Scan for the cell matching the given text and deliver its (x, y) coordinate at center. 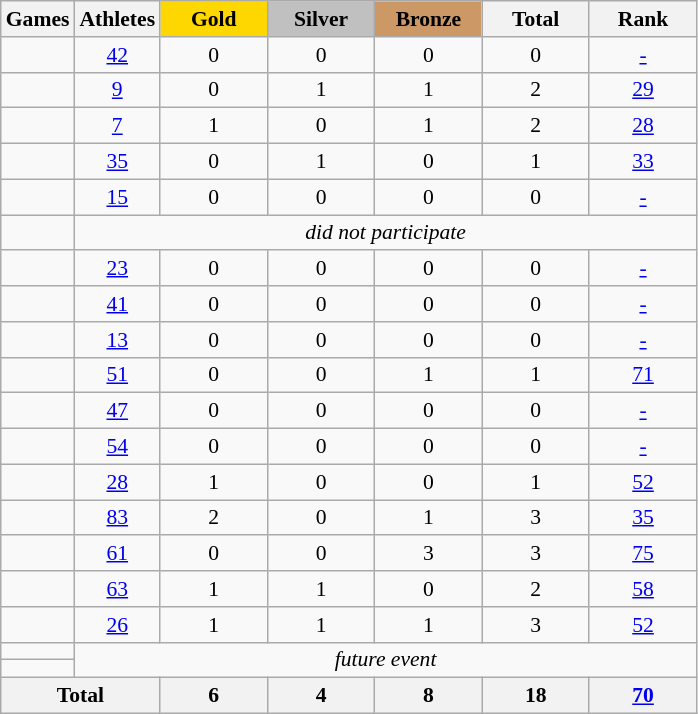
71 (642, 375)
Rank (642, 19)
54 (117, 447)
6 (214, 696)
Games (38, 19)
70 (642, 696)
9 (117, 90)
Bronze (428, 19)
7 (117, 126)
83 (117, 518)
future event (385, 660)
58 (642, 589)
Gold (214, 19)
23 (117, 269)
63 (117, 589)
did not participate (385, 233)
41 (117, 304)
51 (117, 375)
61 (117, 554)
29 (642, 90)
4 (320, 696)
75 (642, 554)
Athletes (117, 19)
8 (428, 696)
15 (117, 197)
18 (536, 696)
26 (117, 625)
13 (117, 340)
Silver (320, 19)
42 (117, 55)
33 (642, 162)
47 (117, 411)
